From the cell containing the given text, extract its center point as (x, y) coordinate. 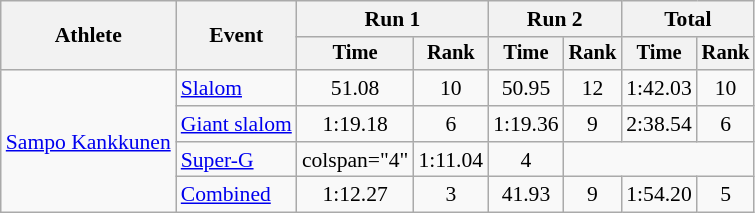
1:54.20 (658, 195)
1:12.27 (356, 195)
5 (726, 195)
Sampo Kankkunen (88, 141)
Super-G (236, 160)
4 (526, 160)
1:11.04 (450, 160)
50.95 (526, 88)
Athlete (88, 36)
Slalom (236, 88)
41.93 (526, 195)
Giant slalom (236, 124)
1:19.18 (356, 124)
Combined (236, 195)
51.08 (356, 88)
2:38.54 (658, 124)
Event (236, 36)
Total (688, 19)
1:19.36 (526, 124)
Run 1 (392, 19)
12 (593, 88)
3 (450, 195)
colspan="4" (356, 160)
Run 2 (554, 19)
1:42.03 (658, 88)
